Capture the cell that displays the provided text and extract its (x, y) central coordinate. 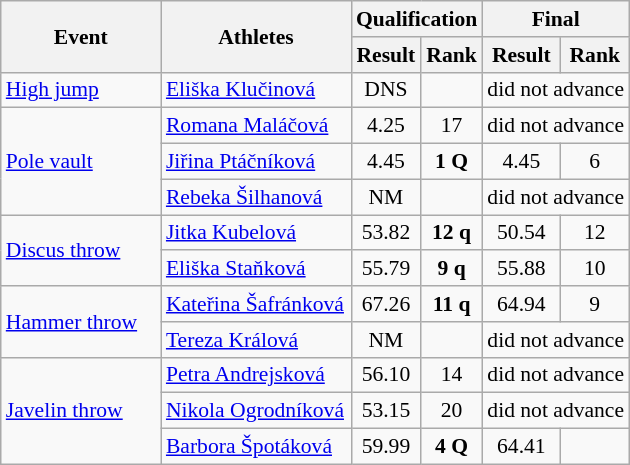
9 q (452, 269)
55.88 (521, 269)
Event (81, 36)
64.41 (521, 447)
Pole vault (81, 162)
Petra Andrejsková (256, 375)
1 Q (452, 162)
High jump (81, 90)
Barbora Špotáková (256, 447)
14 (452, 375)
55.79 (386, 269)
4 Q (452, 447)
Hammer throw (81, 322)
9 (594, 304)
67.26 (386, 304)
10 (594, 269)
17 (452, 126)
20 (452, 411)
50.54 (521, 233)
Qualification (416, 19)
4.25 (386, 126)
6 (594, 162)
53.82 (386, 233)
Jitka Kubelová (256, 233)
59.99 (386, 447)
Eliška Staňková (256, 269)
11 q (452, 304)
12 q (452, 233)
Tereza Králová (256, 340)
64.94 (521, 304)
53.15 (386, 411)
Jiřina Ptáčníková (256, 162)
DNS (386, 90)
Romana Maláčová (256, 126)
12 (594, 233)
Athletes (256, 36)
Nikola Ogrodníková (256, 411)
56.10 (386, 375)
Javelin throw (81, 410)
Kateřina Šafránková (256, 304)
Final (556, 19)
Rebeka Šilhanová (256, 197)
Eliška Klučinová (256, 90)
Discus throw (81, 250)
